Provide the [X, Y] coordinate of the cell's center where the given text is located.  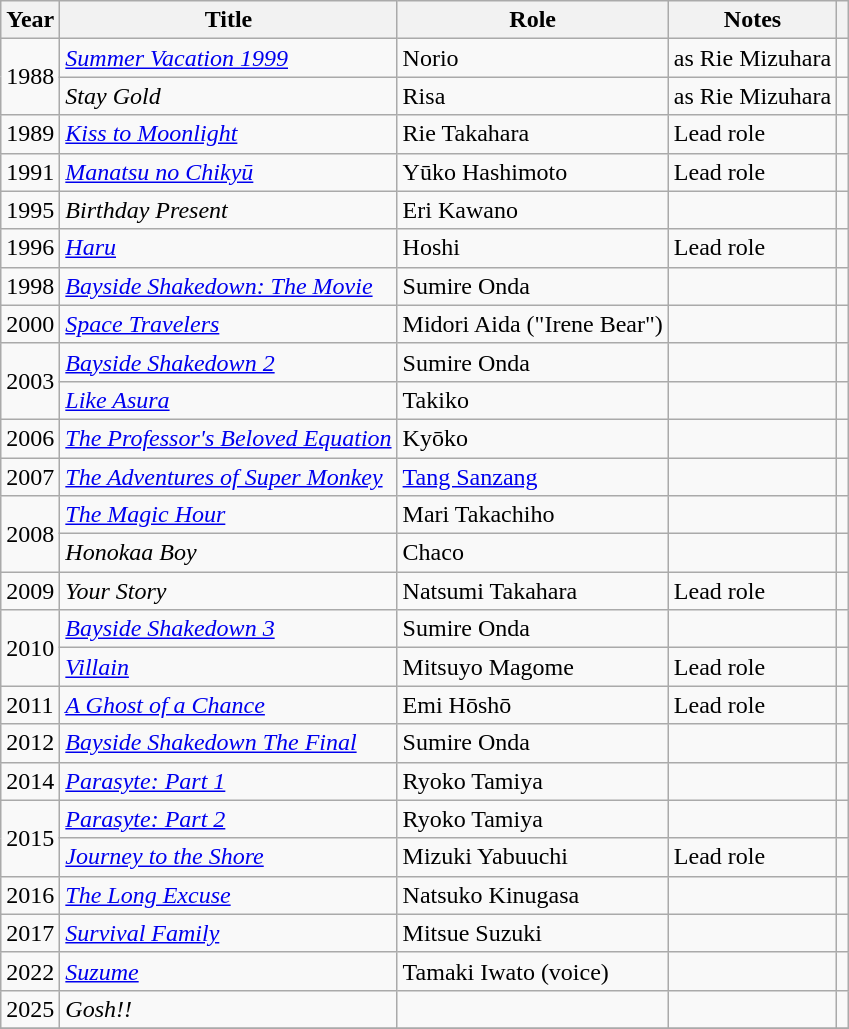
Kyōko [532, 438]
2010 [30, 648]
Title [228, 20]
2014 [30, 781]
Bayside Shakedown 2 [228, 362]
2025 [30, 1009]
Birthday Present [228, 210]
1995 [30, 210]
Your Story [228, 591]
Tamaki Iwato (voice) [532, 971]
2017 [30, 933]
Honokaa Boy [228, 553]
The Long Excuse [228, 895]
2000 [30, 324]
Chaco [532, 553]
Parasyte: Part 2 [228, 819]
2012 [30, 743]
Bayside Shakedown The Final [228, 743]
Mitsuyo Magome [532, 667]
Midori Aida ("Irene Bear") [532, 324]
Mitsue Suzuki [532, 933]
2022 [30, 971]
2008 [30, 534]
Mizuki Yabuuchi [532, 857]
Mari Takachiho [532, 515]
Summer Vacation 1999 [228, 58]
Hoshi [532, 248]
Survival Family [228, 933]
Bayside Shakedown 3 [228, 629]
Takiko [532, 400]
1988 [30, 77]
Manatsu no Chikyū [228, 172]
The Adventures of Super Monkey [228, 477]
Villain [228, 667]
Suzume [228, 971]
2009 [30, 591]
Parasyte: Part 1 [228, 781]
A Ghost of a Chance [228, 705]
Natsumi Takahara [532, 591]
Gosh!! [228, 1009]
1989 [30, 134]
Space Travelers [228, 324]
Yūko Hashimoto [532, 172]
Eri Kawano [532, 210]
Rie Takahara [532, 134]
Norio [532, 58]
2016 [30, 895]
1998 [30, 286]
2007 [30, 477]
Stay Gold [228, 96]
Haru [228, 248]
2011 [30, 705]
Bayside Shakedown: The Movie [228, 286]
Year [30, 20]
1991 [30, 172]
Kiss to Moonlight [228, 134]
1996 [30, 248]
Emi Hōshō [532, 705]
Tang Sanzang [532, 477]
2006 [30, 438]
Risa [532, 96]
Natsuko Kinugasa [532, 895]
Notes [752, 20]
Role [532, 20]
2003 [30, 381]
The Professor's Beloved Equation [228, 438]
Like Asura [228, 400]
The Magic Hour [228, 515]
2015 [30, 838]
Journey to the Shore [228, 857]
